From the cell containing the given text, extract its center point as (X, Y) coordinate. 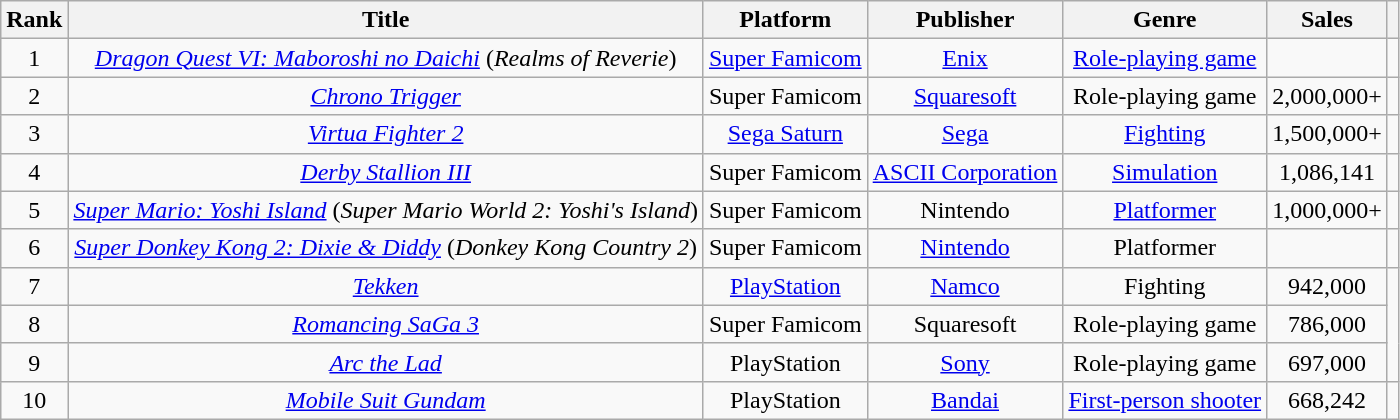
Sega Saturn (785, 134)
Virtua Fighter 2 (386, 134)
3 (34, 134)
Title (386, 20)
Rank (34, 20)
Super Donkey Kong 2: Dixie & Diddy (Donkey Kong Country 2) (386, 248)
1,500,000+ (1328, 134)
Genre (1165, 20)
4 (34, 172)
1,086,141 (1328, 172)
Arc the Lad (386, 362)
9 (34, 362)
668,242 (1328, 400)
Mobile Suit Gundam (386, 400)
Platform (785, 20)
Super Mario: Yoshi Island (Super Mario World 2: Yoshi's Island) (386, 210)
Derby Stallion III (386, 172)
Bandai (965, 400)
First-person shooter (1165, 400)
Namco (965, 286)
2 (34, 96)
5 (34, 210)
Sega (965, 134)
6 (34, 248)
1,000,000+ (1328, 210)
Publisher (965, 20)
ASCII Corporation (965, 172)
1 (34, 58)
Dragon Quest VI: Maboroshi no Daichi (Realms of Reverie) (386, 58)
Simulation (1165, 172)
8 (34, 324)
942,000 (1328, 286)
697,000 (1328, 362)
Chrono Trigger (386, 96)
2,000,000+ (1328, 96)
Sony (965, 362)
7 (34, 286)
786,000 (1328, 324)
Romancing SaGa 3 (386, 324)
Sales (1328, 20)
Enix (965, 58)
10 (34, 400)
Tekken (386, 286)
